Locate the cell with the specified text and output its [x, y] center coordinate. 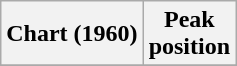
Chart (1960) [72, 34]
Peakposition [189, 34]
